Search for the cell housing the specified text and yield its [x, y] center coordinate. 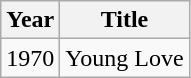
Title [124, 20]
Year [30, 20]
Young Love [124, 58]
1970 [30, 58]
